Scan for the cell matching the given text and deliver its (X, Y) coordinate at center. 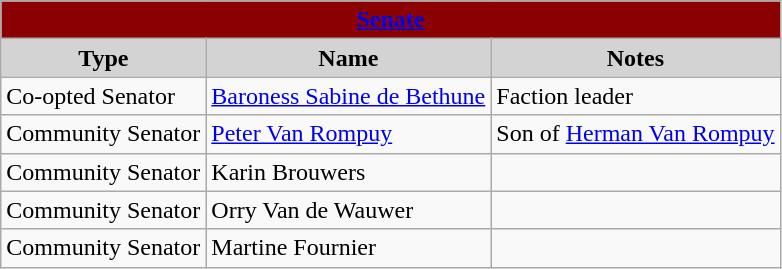
Son of Herman Van Rompuy (636, 134)
Notes (636, 58)
Co-opted Senator (104, 96)
Type (104, 58)
Baroness Sabine de Bethune (348, 96)
Senate (390, 20)
Karin Brouwers (348, 172)
Martine Fournier (348, 248)
Orry Van de Wauwer (348, 210)
Peter Van Rompuy (348, 134)
Faction leader (636, 96)
Name (348, 58)
